Capture the cell that displays the provided text and extract its (x, y) central coordinate. 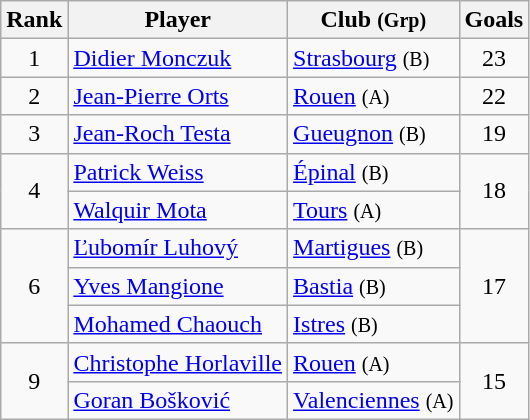
19 (494, 134)
15 (494, 381)
Martigues (B) (374, 248)
Tours (A) (374, 210)
Jean-Roch Testa (178, 134)
Épinal (B) (374, 172)
17 (494, 286)
Rank (34, 20)
Club (Grp) (374, 20)
2 (34, 96)
Yves Mangione (178, 286)
3 (34, 134)
Gueugnon (B) (374, 134)
Valenciennes (A) (374, 400)
Strasbourg (B) (374, 58)
Goals (494, 20)
23 (494, 58)
Goran Bošković (178, 400)
Patrick Weiss (178, 172)
Ľubomír Luhový (178, 248)
Walquir Mota (178, 210)
9 (34, 381)
6 (34, 286)
22 (494, 96)
4 (34, 191)
18 (494, 191)
Bastia (B) (374, 286)
1 (34, 58)
Istres (B) (374, 324)
Mohamed Chaouch (178, 324)
Jean-Pierre Orts (178, 96)
Christophe Horlaville (178, 362)
Didier Monczuk (178, 58)
Player (178, 20)
